Extract the (X, Y) coordinate from the center of the cell holding the provided text.  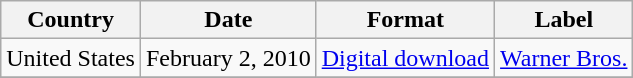
United States (71, 58)
Digital download (405, 58)
Country (71, 20)
Format (405, 20)
Label (564, 20)
February 2, 2010 (228, 58)
Date (228, 20)
Warner Bros. (564, 58)
